Capture the cell that displays the provided text and extract its [x, y] central coordinate. 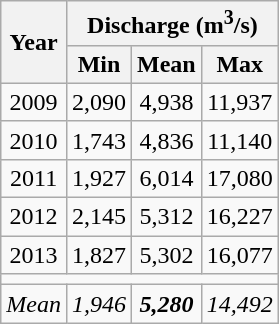
6,014 [167, 178]
2010 [34, 140]
Min [98, 64]
1,946 [98, 304]
16,077 [240, 255]
1,927 [98, 178]
1,743 [98, 140]
11,140 [240, 140]
Year [34, 42]
2,090 [98, 102]
2009 [34, 102]
17,080 [240, 178]
4,836 [167, 140]
4,938 [167, 102]
1,827 [98, 255]
5,280 [167, 304]
5,302 [167, 255]
14,492 [240, 304]
Discharge (m3/s) [172, 24]
16,227 [240, 217]
Max [240, 64]
11,937 [240, 102]
2,145 [98, 217]
5,312 [167, 217]
2012 [34, 217]
2011 [34, 178]
2013 [34, 255]
